Detect which cell encompasses the target text, then output its (x, y) center coordinate. 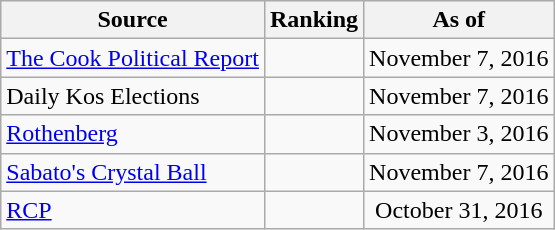
RCP (133, 210)
Source (133, 20)
Rothenberg (133, 134)
November 3, 2016 (459, 134)
October 31, 2016 (459, 210)
The Cook Political Report (133, 58)
Daily Kos Elections (133, 96)
As of (459, 20)
Sabato's Crystal Ball (133, 172)
Ranking (314, 20)
